Output the [X, Y] coordinate of the center of the cell containing the given text.  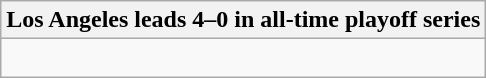
Los Angeles leads 4–0 in all-time playoff series [244, 20]
